Detect which cell encompasses the target text, then output its (X, Y) center coordinate. 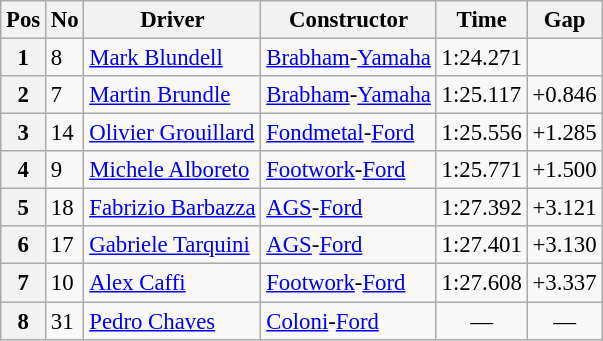
Coloni-Ford (348, 321)
+3.130 (564, 245)
18 (65, 208)
1:27.401 (482, 245)
Constructor (348, 20)
Mark Blundell (172, 58)
+1.500 (564, 170)
1 (24, 58)
6 (24, 245)
31 (65, 321)
Alex Caffi (172, 283)
1:27.608 (482, 283)
17 (65, 245)
1:27.392 (482, 208)
1:25.771 (482, 170)
1:24.271 (482, 58)
Olivier Grouillard (172, 133)
+3.337 (564, 283)
+3.121 (564, 208)
9 (65, 170)
Fabrizio Barbazza (172, 208)
Fondmetal-Ford (348, 133)
4 (24, 170)
3 (24, 133)
2 (24, 95)
14 (65, 133)
+0.846 (564, 95)
Gap (564, 20)
5 (24, 208)
+1.285 (564, 133)
Pedro Chaves (172, 321)
Time (482, 20)
No (65, 20)
Michele Alboreto (172, 170)
Pos (24, 20)
Driver (172, 20)
1:25.556 (482, 133)
1:25.117 (482, 95)
10 (65, 283)
Gabriele Tarquini (172, 245)
Martin Brundle (172, 95)
